Find where the given text appears and provide that cell's center as (x, y) coordinate. 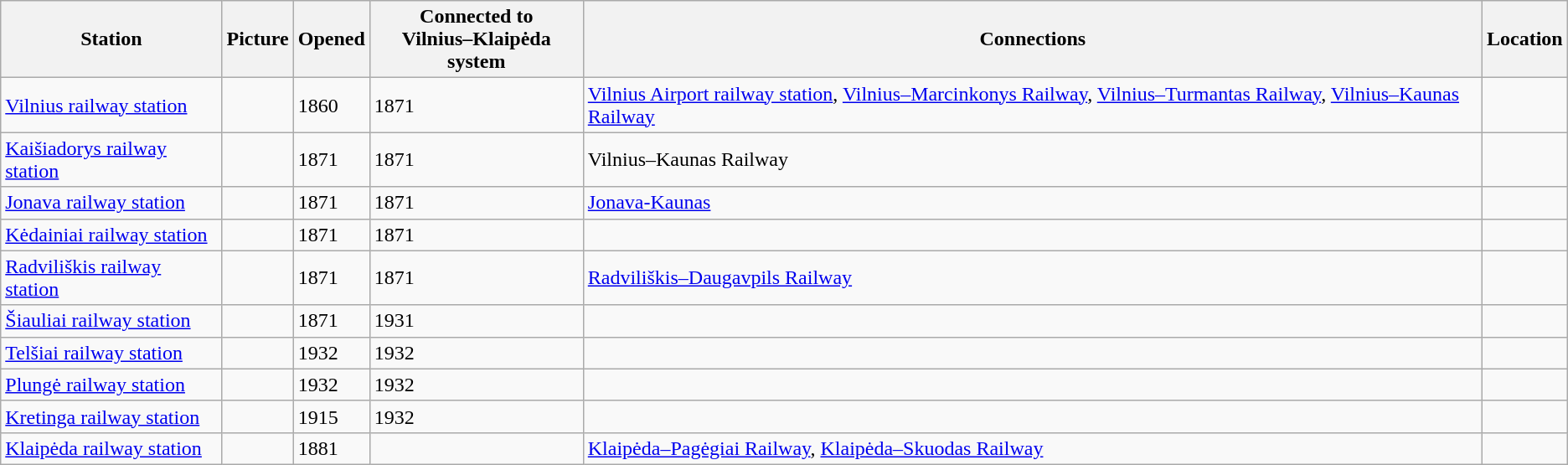
Vilnius railway station (111, 106)
Plungė railway station (111, 385)
Vilnius–Kaunas Railway (1032, 159)
Jonava-Kaunas (1032, 203)
Jonava railway station (111, 203)
Radviliškis railway station (111, 278)
Station (111, 39)
Klaipėda–Pagėgiai Railway, Klaipėda–Skuodas Railway (1032, 448)
1881 (332, 448)
Vilnius Airport railway station, Vilnius–Marcinkonys Railway, Vilnius–Turmantas Railway, Vilnius–Kaunas Railway (1032, 106)
Kaišiadorys railway station (111, 159)
Location (1524, 39)
Klaipėda railway station (111, 448)
Radviliškis–Daugavpils Railway (1032, 278)
Connections (1032, 39)
Kėdainiai railway station (111, 235)
1931 (476, 321)
Šiauliai railway station (111, 321)
Picture (258, 39)
Connected toVilnius–Klaipėda system (476, 39)
Opened (332, 39)
Telšiai railway station (111, 353)
1860 (332, 106)
1915 (332, 416)
Kretinga railway station (111, 416)
